Detect which cell encompasses the target text, then output its (x, y) center coordinate. 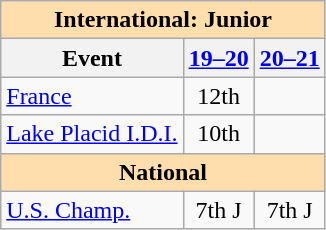
20–21 (290, 58)
France (92, 96)
International: Junior (163, 20)
National (163, 172)
Event (92, 58)
19–20 (218, 58)
U.S. Champ. (92, 210)
10th (218, 134)
Lake Placid I.D.I. (92, 134)
12th (218, 96)
